From the cell containing the given text, extract its center point as (X, Y) coordinate. 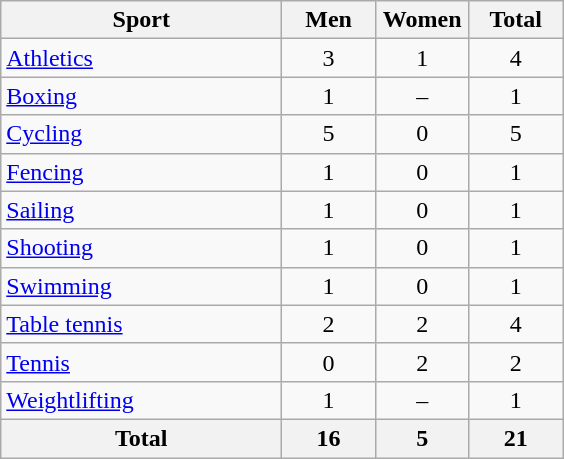
Sport (142, 20)
Table tennis (142, 324)
Men (329, 20)
Cycling (142, 134)
16 (329, 438)
3 (329, 58)
Fencing (142, 172)
Boxing (142, 96)
Tennis (142, 362)
21 (516, 438)
Shooting (142, 248)
Swimming (142, 286)
Athletics (142, 58)
Women (422, 20)
Weightlifting (142, 400)
Sailing (142, 210)
